Detect which cell encompasses the target text, then output its (x, y) center coordinate. 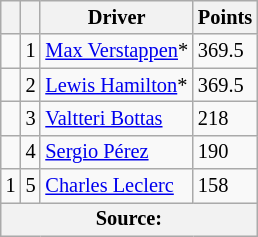
Points (225, 17)
218 (225, 118)
5 (31, 186)
Source: (129, 219)
158 (225, 186)
Charles Leclerc (116, 186)
Lewis Hamilton* (116, 85)
3 (31, 118)
Max Verstappen* (116, 51)
2 (31, 85)
Valtteri Bottas (116, 118)
190 (225, 152)
Driver (116, 17)
4 (31, 152)
Sergio Pérez (116, 152)
